Detect which cell encompasses the target text, then output its (X, Y) center coordinate. 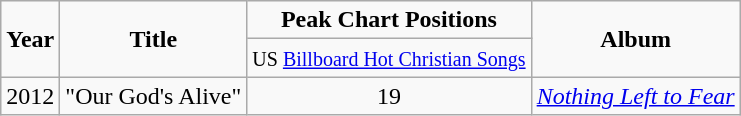
Year (30, 39)
Peak Chart Positions (389, 20)
19 (389, 96)
Album (636, 39)
Title (154, 39)
2012 (30, 96)
"Our God's Alive" (154, 96)
US Billboard Hot Christian Songs (389, 58)
Nothing Left to Fear (636, 96)
